Return [X, Y] of the center of cell containing provided text 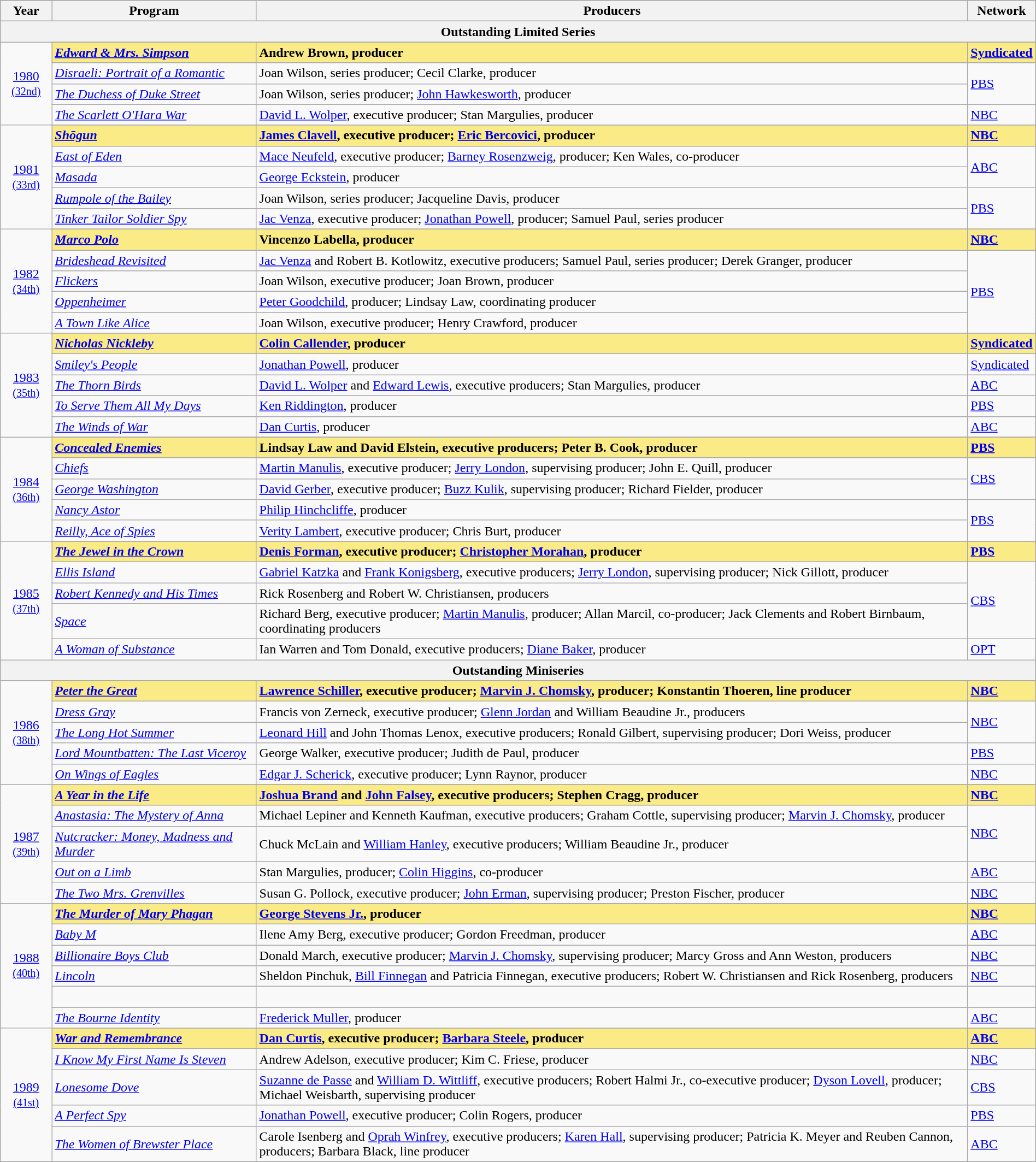
Jonathan Powell, executive producer; Colin Rogers, producer [612, 1116]
Brideshead Revisited [154, 261]
Chuck McLain and William Hanley, executive producers; William Beaudine Jr., producer [612, 844]
Ian Warren and Tom Donald, executive producers; Diane Baker, producer [612, 650]
Leonard Hill and John Thomas Lenox, executive producers; Ronald Gilbert, supervising producer; Dori Weiss, producer [612, 733]
1981(33rd) [26, 177]
Edgar J. Scherick, executive producer; Lynn Raynor, producer [612, 774]
Lawrence Schiller, executive producer; Marvin J. Chomsky, producer; Konstantin Thoeren, line producer [612, 691]
Lonesome Dove [154, 1087]
Joan Wilson, executive producer; Henry Crawford, producer [612, 323]
Jac Venza and Robert B. Kotlowitz, executive producers; Samuel Paul, series producer; Derek Granger, producer [612, 261]
Billionaire Boys Club [154, 955]
Ken Riddington, producer [612, 406]
Marco Polo [154, 239]
War and Remembrance [154, 1039]
Dress Gray [154, 712]
On Wings of Eagles [154, 774]
Masada [154, 177]
Rick Rosenberg and Robert W. Christiansen, producers [612, 593]
Anastasia: The Mystery of Anna [154, 816]
A Woman of Substance [154, 650]
Out on a Limb [154, 872]
Frederick Muller, producer [612, 1018]
A Year in the Life [154, 795]
Edward & Mrs. Simpson [154, 52]
Program [154, 11]
Smiley's People [154, 364]
Joan Wilson, series producer; Jacqueline Davis, producer [612, 198]
OPT [1002, 650]
David L. Wolper and Edward Lewis, executive producers; Stan Margulies, producer [612, 385]
Disraeli: Portrait of a Romantic [154, 73]
Ellis Island [154, 572]
1988(40th) [26, 965]
1987(39th) [26, 844]
Oppenheimer [154, 302]
Network [1002, 11]
Philip Hinchcliffe, producer [612, 510]
The Murder of Mary Phagan [154, 913]
A Perfect Spy [154, 1116]
Michael Lepiner and Kenneth Kaufman, executive producers; Graham Cottle, supervising producer; Marvin J. Chomsky, producer [612, 816]
George Eckstein, producer [612, 177]
I Know My First Name Is Steven [154, 1059]
Stan Margulies, producer; Colin Higgins, co-producer [612, 872]
Nicholas Nickleby [154, 344]
Lord Mountbatten: The Last Viceroy [154, 753]
Martin Manulis, executive producer; Jerry London, supervising producer; John E. Quill, producer [612, 468]
Vincenzo Labella, producer [612, 239]
Verity Lambert, executive producer; Chris Burt, producer [612, 530]
Dan Curtis, executive producer; Barbara Steele, producer [612, 1039]
Peter Goodchild, producer; Lindsay Law, coordinating producer [612, 302]
The Thorn Birds [154, 385]
Joan Wilson, series producer; John Hawkesworth, producer [612, 94]
East of Eden [154, 156]
Nutcracker: Money, Madness and Murder [154, 844]
Andrew Brown, producer [612, 52]
Outstanding Limited Series [518, 32]
Tinker Tailor Soldier Spy [154, 219]
To Serve Them All My Days [154, 406]
Joan Wilson, series producer; Cecil Clarke, producer [612, 73]
The Women of Brewster Place [154, 1144]
George Walker, executive producer; Judith de Paul, producer [612, 753]
David Gerber, executive producer; Buzz Kulik, supervising producer; Richard Fielder, producer [612, 489]
1982(34th) [26, 281]
Concealed Enemies [154, 447]
Richard Berg, executive producer; Martin Manulis, producer; Allan Marcil, co-producer; Jack Clements and Robert Birnbaum, coordinating producers [612, 622]
Reilly, Ace of Spies [154, 530]
1986(38th) [26, 733]
The Scarlett O'Hara War [154, 115]
A Town Like Alice [154, 323]
James Clavell, executive producer; Eric Bercovici, producer [612, 135]
Francis von Zerneck, executive producer; Glenn Jordan and William Beaudine Jr., producers [612, 712]
Colin Callender, producer [612, 344]
Joan Wilson, executive producer; Joan Brown, producer [612, 281]
Donald March, executive producer; Marvin J. Chomsky, supervising producer; Marcy Gross and Ann Weston, producers [612, 955]
Gabriel Katzka and Frank Konigsberg, executive producers; Jerry London, supervising producer; Nick Gillott, producer [612, 572]
Rumpole of the Bailey [154, 198]
Lincoln [154, 976]
1983(35th) [26, 385]
Lindsay Law and David Elstein, executive producers; Peter B. Cook, producer [612, 447]
1989(41st) [26, 1095]
Denis Forman, executive producer; Christopher Morahan, producer [612, 551]
Mace Neufeld, executive producer; Barney Rosenzweig, producer; Ken Wales, co-producer [612, 156]
Joshua Brand and John Falsey, executive producers; Stephen Cragg, producer [612, 795]
Outstanding Miniseries [518, 670]
1980(32nd) [26, 84]
Producers [612, 11]
Nancy Astor [154, 510]
Year [26, 11]
David L. Wolper, executive producer; Stan Margulies, producer [612, 115]
Chiefs [154, 468]
Baby M [154, 934]
1984(36th) [26, 489]
The Duchess of Duke Street [154, 94]
Ilene Amy Berg, executive producer; Gordon Freedman, producer [612, 934]
Shōgun [154, 135]
George Stevens Jr., producer [612, 913]
Andrew Adelson, executive producer; Kim C. Friese, producer [612, 1059]
Space [154, 622]
Peter the Great [154, 691]
The Winds of War [154, 427]
Susan G. Pollock, executive producer; John Erman, supervising producer; Preston Fischer, producer [612, 893]
George Washington [154, 489]
1985(37th) [26, 600]
Sheldon Pinchuk, Bill Finnegan and Patricia Finnegan, executive producers; Robert W. Christiansen and Rick Rosenberg, producers [612, 976]
Dan Curtis, producer [612, 427]
The Two Mrs. Grenvilles [154, 893]
Jac Venza, executive producer; Jonathan Powell, producer; Samuel Paul, series producer [612, 219]
Jonathan Powell, producer [612, 364]
Robert Kennedy and His Times [154, 593]
The Jewel in the Crown [154, 551]
The Long Hot Summer [154, 733]
Flickers [154, 281]
The Bourne Identity [154, 1018]
